Identify which cell holds the provided text, then report its (x, y) central coordinate. 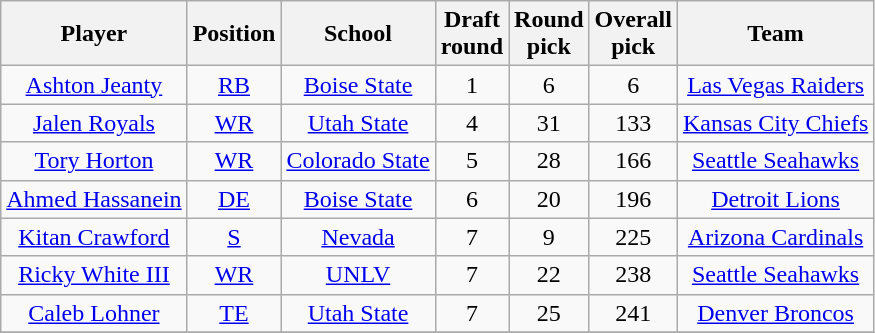
Nevada (358, 237)
Player (94, 34)
4 (472, 123)
Ricky White III (94, 275)
166 (633, 161)
Arizona Cardinals (775, 237)
225 (633, 237)
Ashton Jeanty (94, 85)
Jalen Royals (94, 123)
Position (234, 34)
TE (234, 313)
9 (549, 237)
5 (472, 161)
22 (549, 275)
Caleb Lohner (94, 313)
Team (775, 34)
238 (633, 275)
Kitan Crawford (94, 237)
Denver Broncos (775, 313)
Overallpick (633, 34)
Ahmed Hassanein (94, 199)
1 (472, 85)
RB (234, 85)
UNLV (358, 275)
241 (633, 313)
31 (549, 123)
20 (549, 199)
Draftround (472, 34)
196 (633, 199)
25 (549, 313)
DE (234, 199)
Las Vegas Raiders (775, 85)
School (358, 34)
133 (633, 123)
Kansas City Chiefs (775, 123)
Detroit Lions (775, 199)
28 (549, 161)
Colorado State (358, 161)
S (234, 237)
Tory Horton (94, 161)
Roundpick (549, 34)
